Return the (X, Y) coordinate for the center point of the cell that contains the specified text.  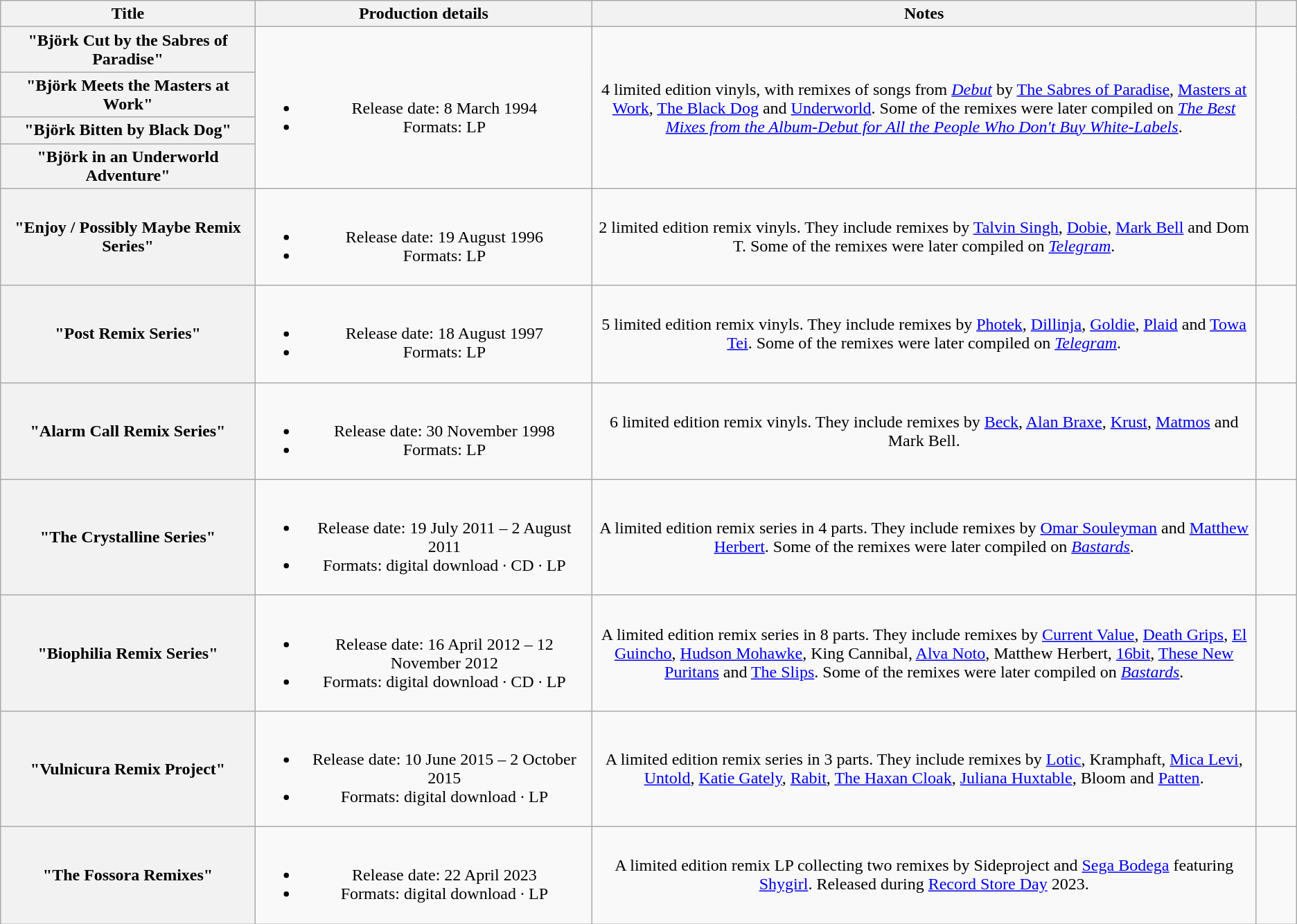
Release date: 10 June 2015 – 2 October 2015Formats: digital download · LP (423, 769)
Release date: 30 November 1998Formats: LP (423, 431)
"Alarm Call Remix Series" (128, 431)
"Björk Cut by the Sabres of Paradise" (128, 50)
A limited edition remix LP collecting two remixes by Sideproject and Sega Bodega featuring Shygirl. Released during Record Store Day 2023. (924, 875)
Title (128, 14)
"Björk Bitten by Black Dog" (128, 130)
"Biophilia Remix Series" (128, 652)
Release date: 16 April 2012 – 12 November 2012Formats: digital download · CD · LP (423, 652)
"Vulnicura Remix Project" (128, 769)
Release date: 19 August 1996Formats: LP (423, 237)
Release date: 19 July 2011 – 2 August 2011Formats: digital download · CD · LP (423, 537)
"The Crystalline Series" (128, 537)
Release date: 18 August 1997Formats: LP (423, 334)
Production details (423, 14)
Notes (924, 14)
"Björk in an Underworld Adventure" (128, 166)
"Enjoy / Possibly Maybe Remix Series" (128, 237)
"The Fossora Remixes" (128, 875)
"Björk Meets the Masters at Work" (128, 94)
"Post Remix Series" (128, 334)
6 limited edition remix vinyls. They include remixes by Beck, Alan Braxe, Krust, Matmos and Mark Bell. (924, 431)
Release date: 8 March 1994Formats: LP (423, 108)
Release date: 22 April 2023Formats: digital download · LP (423, 875)
